Capture the cell that displays the provided text and extract its (x, y) central coordinate. 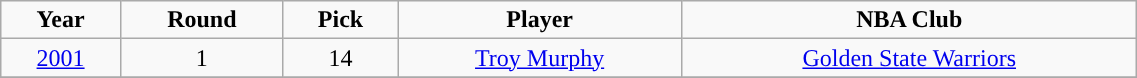
Troy Murphy (540, 58)
Round (202, 20)
14 (340, 58)
1 (202, 58)
Player (540, 20)
Golden State Warriors (910, 58)
Year (61, 20)
2001 (61, 58)
Pick (340, 20)
NBA Club (910, 20)
